For the text-containing cell, return its midpoint in [x, y] coordinate format. 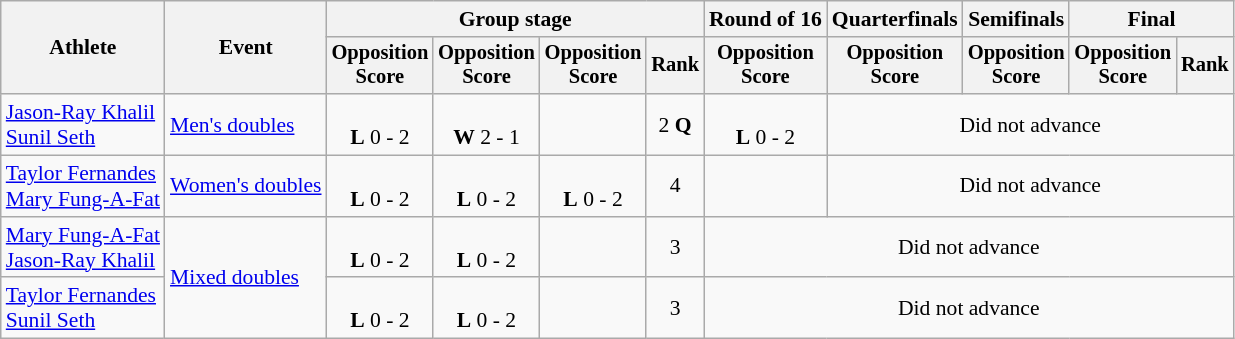
Women's doubles [246, 186]
Jason-Ray KhalilSunil Seth [83, 124]
W 2 - 1 [486, 124]
Athlete [83, 48]
4 [675, 186]
Event [246, 48]
Quarterfinals [895, 19]
Group stage [516, 19]
2 Q [675, 124]
Men's doubles [246, 124]
Mary Fung-A-FatJason-Ray Khalil [83, 248]
Mixed doubles [246, 278]
Taylor FernandesSunil Seth [83, 308]
Taylor FernandesMary Fung-A-Fat [83, 186]
Final [1151, 19]
Round of 16 [766, 19]
Semifinals [1016, 19]
